Determine the [X, Y] coordinate at the center of the cell enclosing the given text.  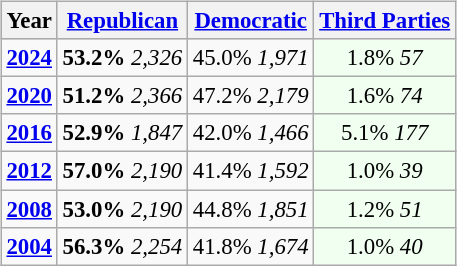
52.9% 1,847 [122, 133]
Democratic [250, 21]
42.0% 1,466 [250, 133]
53.2% 2,326 [122, 58]
2020 [29, 96]
Third Parties [385, 21]
1.6% 74 [385, 96]
5.1% 177 [385, 133]
1.0% 39 [385, 171]
Republican [122, 21]
51.2% 2,366 [122, 96]
1.8% 57 [385, 58]
47.2% 2,179 [250, 96]
Year [29, 21]
41.4% 1,592 [250, 171]
45.0% 1,971 [250, 58]
41.8% 1,674 [250, 246]
57.0% 2,190 [122, 171]
56.3% 2,254 [122, 246]
2012 [29, 171]
2024 [29, 58]
44.8% 1,851 [250, 209]
2016 [29, 133]
1.0% 40 [385, 246]
53.0% 2,190 [122, 209]
2008 [29, 209]
2004 [29, 246]
1.2% 51 [385, 209]
